Return the [x, y] coordinate for the center point of the cell that contains the specified text.  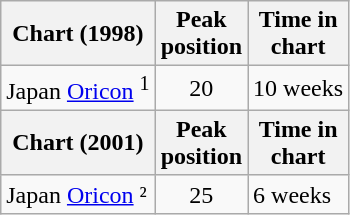
10 weeks [298, 88]
Japan Oricon ² [78, 194]
20 [201, 88]
Chart (2001) [78, 142]
6 weeks [298, 194]
Chart (1998) [78, 34]
25 [201, 194]
Japan Oricon 1 [78, 88]
